Provide the [x, y] coordinate of the cell's center where the given text is located.  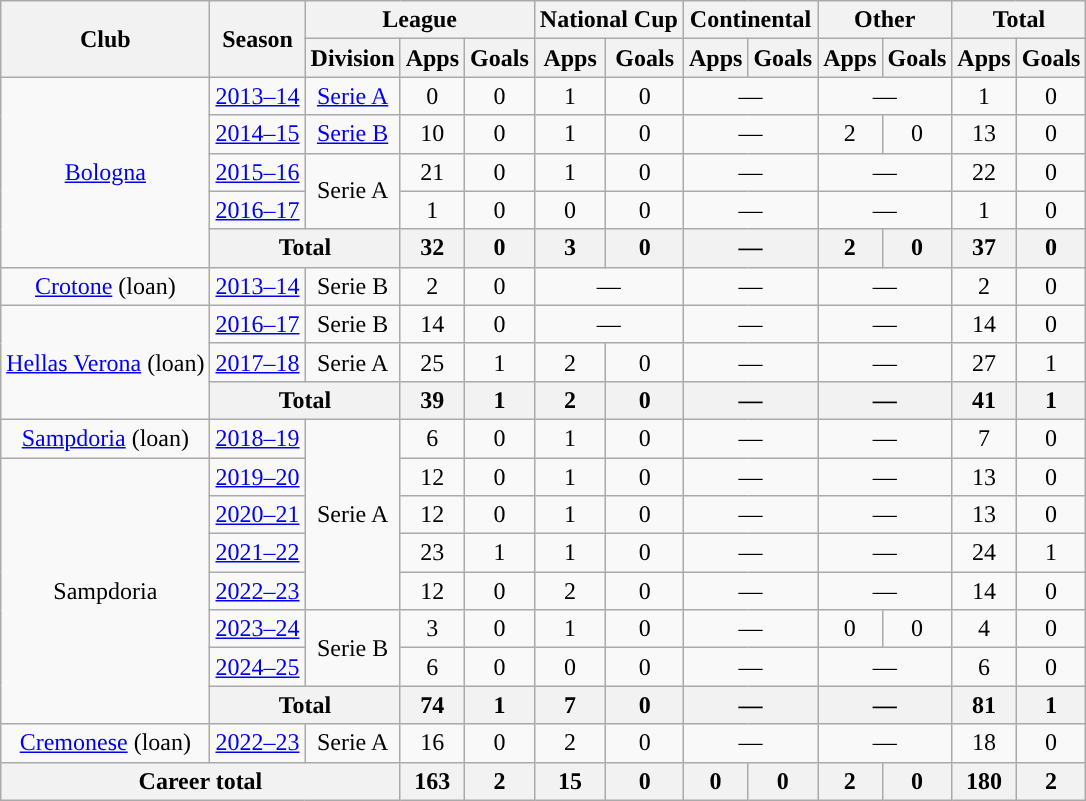
National Cup [608, 20]
21 [432, 172]
24 [984, 553]
Continental [750, 20]
4 [984, 629]
18 [984, 743]
Cremonese (loan) [106, 743]
41 [984, 400]
180 [984, 781]
Sampdoria [106, 591]
Club [106, 39]
2014–15 [258, 134]
27 [984, 362]
81 [984, 705]
2023–24 [258, 629]
22 [984, 172]
23 [432, 553]
League [420, 20]
2019–20 [258, 477]
37 [984, 248]
Hellas Verona (loan) [106, 362]
Career total [200, 781]
10 [432, 134]
16 [432, 743]
74 [432, 705]
Division [352, 58]
15 [570, 781]
Bologna [106, 172]
Other [885, 20]
2017–18 [258, 362]
39 [432, 400]
Crotone (loan) [106, 286]
2021–22 [258, 553]
163 [432, 781]
Sampdoria (loan) [106, 438]
2018–19 [258, 438]
2024–25 [258, 667]
32 [432, 248]
25 [432, 362]
2020–21 [258, 515]
Season [258, 39]
2015–16 [258, 172]
